Determine the (X, Y) coordinate at the center of the cell enclosing the given text.  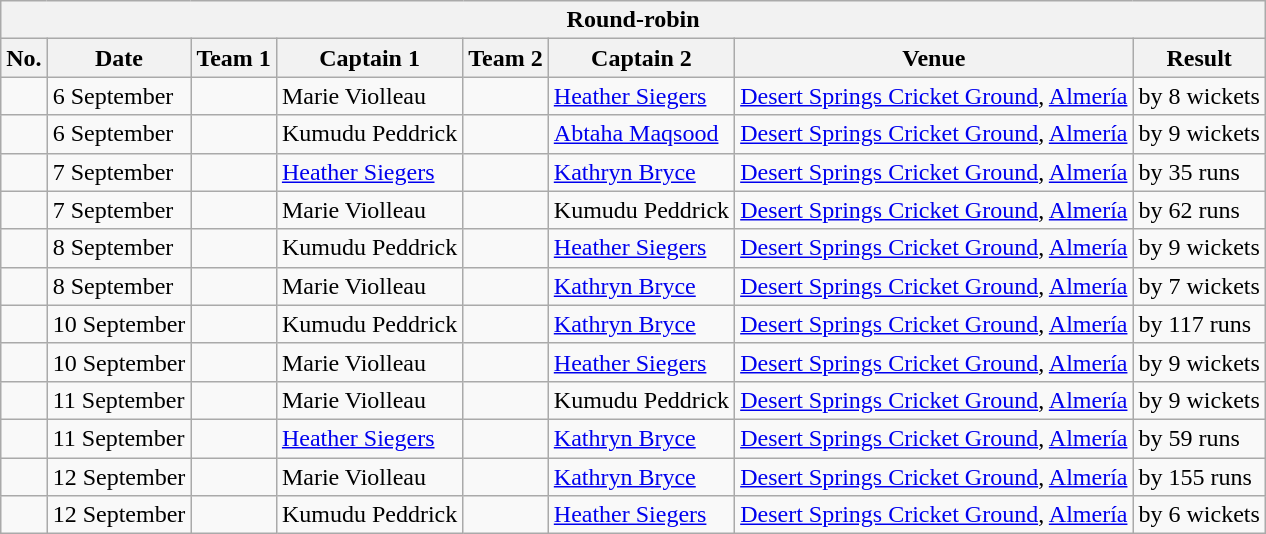
by 59 runs (1199, 438)
by 35 runs (1199, 172)
by 6 wickets (1199, 515)
Team 2 (506, 58)
Abtaha Maqsood (641, 134)
No. (24, 58)
Team 1 (234, 58)
by 8 wickets (1199, 96)
Captain 1 (369, 58)
Round-robin (634, 20)
Date (119, 58)
Captain 2 (641, 58)
by 155 runs (1199, 477)
by 62 runs (1199, 210)
Venue (934, 58)
by 7 wickets (1199, 286)
Result (1199, 58)
by 117 runs (1199, 324)
